Determine the (X, Y) coordinate at the center of the cell enclosing the given text.  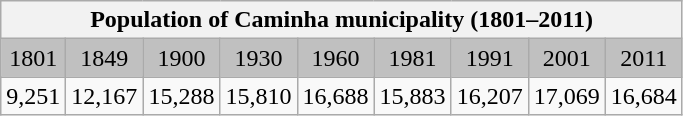
9,251 (34, 96)
12,167 (104, 96)
1991 (490, 58)
1900 (182, 58)
1960 (336, 58)
1801 (34, 58)
15,288 (182, 96)
16,688 (336, 96)
16,207 (490, 96)
1849 (104, 58)
15,810 (258, 96)
1981 (412, 58)
Population of Caminha municipality (1801–2011) (342, 20)
2011 (644, 58)
1930 (258, 58)
2001 (566, 58)
16,684 (644, 96)
15,883 (412, 96)
17,069 (566, 96)
